Extract the [X, Y] coordinate from the center of the cell holding the provided text.  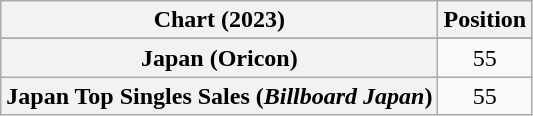
Japan Top Singles Sales (Billboard Japan) [220, 96]
Chart (2023) [220, 20]
Japan (Oricon) [220, 58]
Position [485, 20]
